Return [X, Y] of the center of cell containing provided text 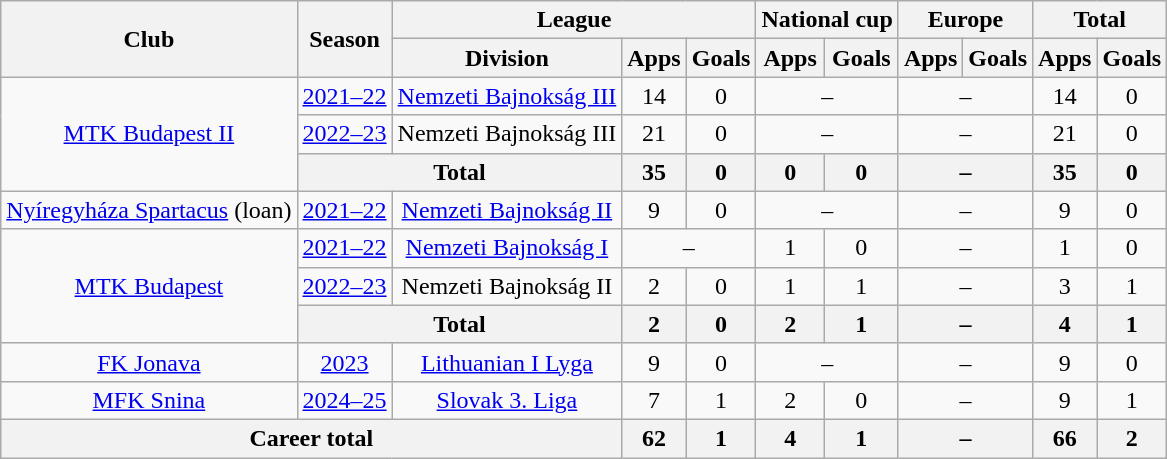
66 [1065, 438]
FK Jonava [149, 362]
Club [149, 39]
National cup [827, 20]
Slovak 3. Liga [507, 400]
62 [654, 438]
MTK Budapest II [149, 134]
MFK Snina [149, 400]
Career total [312, 438]
Season [344, 39]
MTK Budapest [149, 286]
Nyíregyháza Spartacus (loan) [149, 210]
Lithuanian I Lyga [507, 362]
Europe [965, 20]
7 [654, 400]
League [574, 20]
2023 [344, 362]
Division [507, 58]
Nemzeti Bajnokság I [507, 248]
2024–25 [344, 400]
3 [1065, 286]
